Extract the (X, Y) coordinate from the center of the cell holding the provided text.  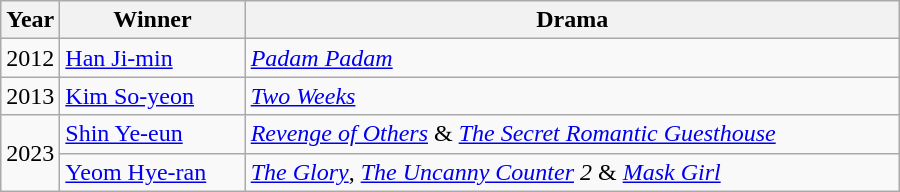
2013 (30, 96)
Winner (152, 20)
Han Ji-min (152, 58)
Drama (572, 20)
2023 (30, 153)
Yeom Hye-ran (152, 172)
The Glory, The Uncanny Counter 2 & Mask Girl (572, 172)
Year (30, 20)
Revenge of Others & The Secret Romantic Guesthouse (572, 134)
Padam Padam (572, 58)
2012 (30, 58)
Shin Ye-eun (152, 134)
Two Weeks (572, 96)
Kim So-yeon (152, 96)
